Determine the [X, Y] coordinate at the center of the cell enclosing the given text.  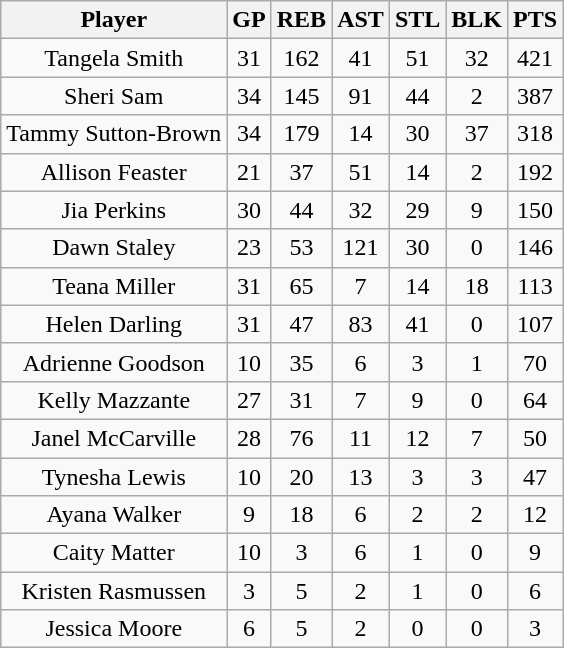
146 [536, 248]
Sheri Sam [114, 96]
28 [249, 438]
70 [536, 362]
318 [536, 134]
Tynesha Lewis [114, 477]
76 [301, 438]
27 [249, 400]
Helen Darling [114, 324]
STL [417, 20]
Tammy Sutton-Brown [114, 134]
PTS [536, 20]
192 [536, 172]
Tangela Smith [114, 58]
387 [536, 96]
Allison Feaster [114, 172]
91 [361, 96]
Kelly Mazzante [114, 400]
20 [301, 477]
35 [301, 362]
421 [536, 58]
Jia Perkins [114, 210]
11 [361, 438]
Dawn Staley [114, 248]
29 [417, 210]
23 [249, 248]
REB [301, 20]
Adrienne Goodson [114, 362]
Teana Miller [114, 286]
64 [536, 400]
107 [536, 324]
113 [536, 286]
65 [301, 286]
50 [536, 438]
121 [361, 248]
Janel McCarville [114, 438]
AST [361, 20]
179 [301, 134]
Ayana Walker [114, 515]
BLK [477, 20]
Caity Matter [114, 553]
145 [301, 96]
83 [361, 324]
GP [249, 20]
21 [249, 172]
150 [536, 210]
Player [114, 20]
Jessica Moore [114, 629]
162 [301, 58]
13 [361, 477]
53 [301, 248]
Kristen Rasmussen [114, 591]
